Locate the cell with the specified text and output its [X, Y] center coordinate. 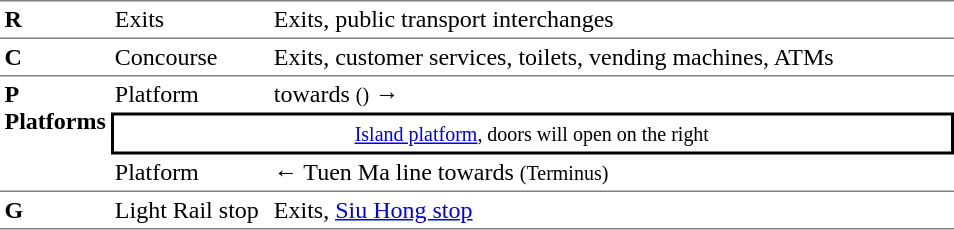
R [55, 20]
Exits, Siu Hong stop [611, 211]
G [55, 211]
Exits [190, 20]
Light Rail stop [190, 211]
← Tuen Ma line towards (Terminus) [611, 173]
Exits, public transport interchanges [611, 20]
Concourse [190, 58]
Island platform, doors will open on the right [532, 133]
towards () → [611, 94]
PPlatforms [55, 134]
Exits, customer services, toilets, vending machines, ATMs [611, 58]
C [55, 58]
